Extract the (x, y) coordinate from the center of the cell holding the provided text.  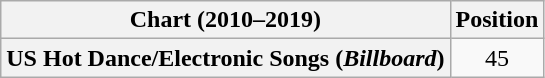
Position (497, 20)
Chart (2010–2019) (226, 20)
45 (497, 58)
US Hot Dance/Electronic Songs (Billboard) (226, 58)
